Return the [X, Y] coordinate for the center point of the cell that contains the specified text.  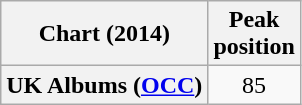
Peakposition [254, 34]
UK Albums (OCC) [104, 85]
Chart (2014) [104, 34]
85 [254, 85]
